Identify which cell holds the provided text, then report its [X, Y] central coordinate. 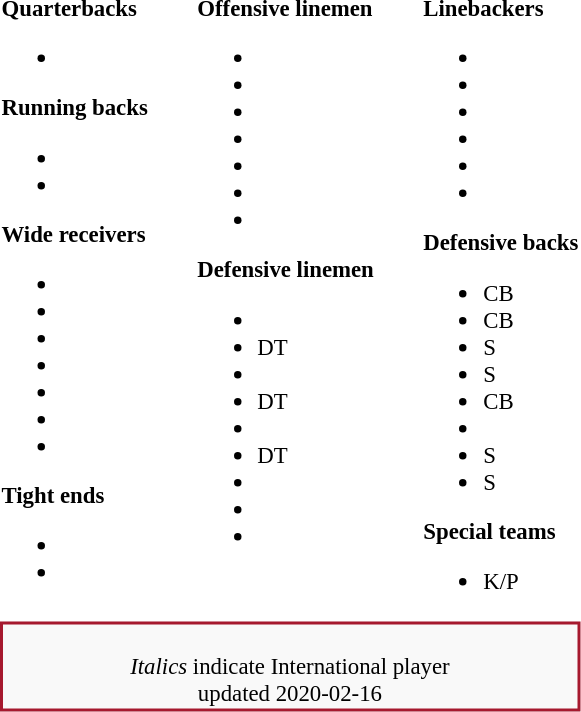
Italics indicate International player updated 2020-02-16 [290, 667]
